Provide the [x, y] coordinate of the cell's center where the given text is located.  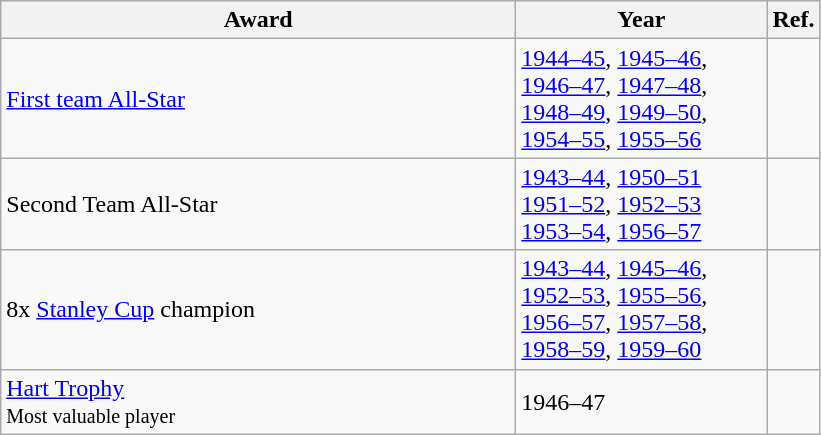
Ref. [794, 20]
Second Team All-Star [258, 204]
Award [258, 20]
8x Stanley Cup champion [258, 310]
1944–45, 1945–46,1946–47, 1947–48,1948–49, 1949–50,1954–55, 1955–56 [642, 98]
First team All-Star [258, 98]
1946–47 [642, 402]
Year [642, 20]
1943–44, 1945–46, 1952–53, 1955–56, 1956–57, 1957–58, 1958–59, 1959–60 [642, 310]
1943–44, 1950–511951–52, 1952–531953–54, 1956–57 [642, 204]
Hart TrophyMost valuable player [258, 402]
